Pinpoint the cell where the given text exists, returning its (X, Y) midpoint coordinate. 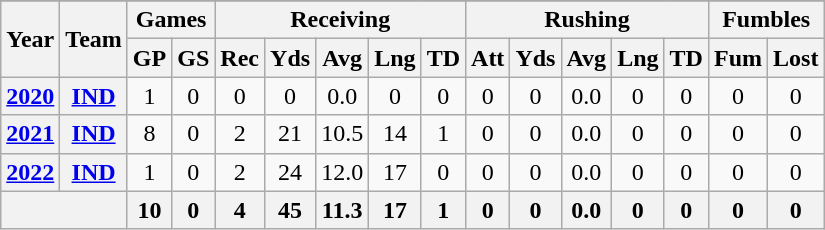
10 (149, 210)
8 (149, 134)
Rec (240, 58)
2022 (30, 172)
Receiving (340, 20)
Att (488, 58)
21 (290, 134)
Team (94, 39)
45 (290, 210)
GS (194, 58)
Year (30, 39)
GP (149, 58)
Rushing (588, 20)
14 (395, 134)
10.5 (342, 134)
2020 (30, 96)
24 (290, 172)
Games (170, 20)
11.3 (342, 210)
12.0 (342, 172)
4 (240, 210)
2021 (30, 134)
Lost (796, 58)
Fumbles (766, 20)
Fum (738, 58)
